From the cell containing the given text, extract its center point as (x, y) coordinate. 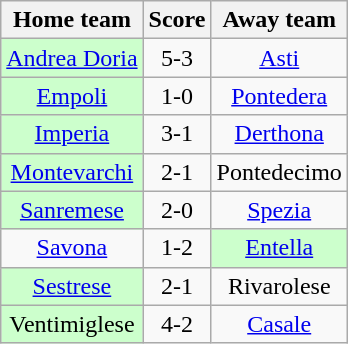
Away team (279, 20)
5-3 (177, 58)
Sestrese (72, 286)
Rivarolese (279, 286)
1-0 (177, 96)
Pontedecimo (279, 172)
Savona (72, 248)
Home team (72, 20)
1-2 (177, 248)
Asti (279, 58)
Derthona (279, 134)
Ventimiglese (72, 324)
Entella (279, 248)
2-0 (177, 210)
Empoli (72, 96)
3-1 (177, 134)
4-2 (177, 324)
Casale (279, 324)
Sanremese (72, 210)
Score (177, 20)
Imperia (72, 134)
Spezia (279, 210)
Pontedera (279, 96)
Montevarchi (72, 172)
Andrea Doria (72, 58)
